Pinpoint the cell where the given text exists, returning its [X, Y] midpoint coordinate. 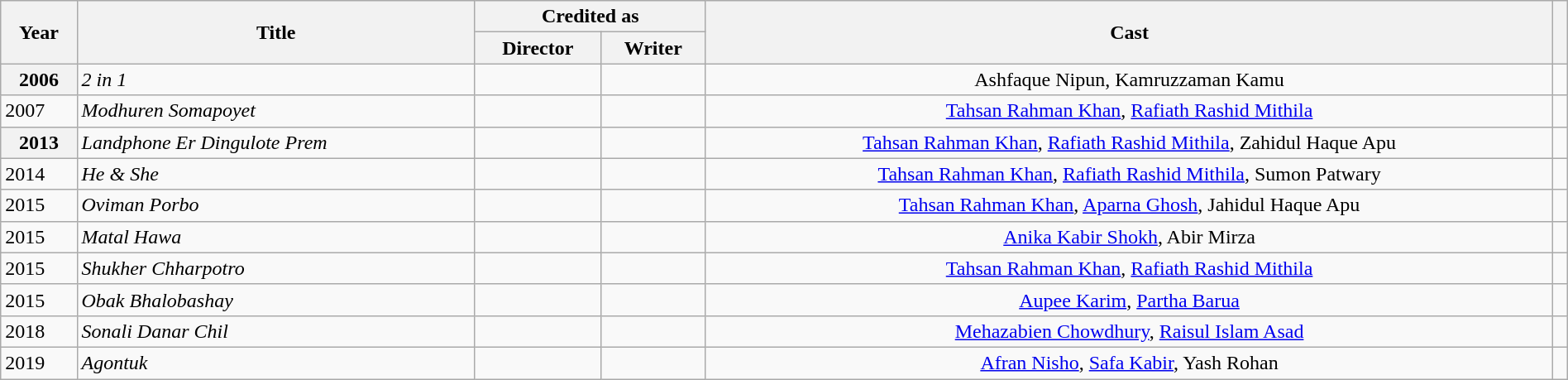
Credited as [590, 17]
Shukher Chharpotro [276, 268]
Afran Nisho, Safa Kabir, Yash Rohan [1130, 363]
Writer [653, 48]
2014 [39, 174]
Mehazabien Chowdhury, Raisul Islam Asad [1130, 331]
Title [276, 32]
Cast [1130, 32]
2018 [39, 331]
2006 [39, 79]
Modhuren Somapoyet [276, 111]
Tahsan Rahman Khan, Rafiath Rashid Mithila, Zahidul Haque Apu [1130, 142]
Tahsan Rahman Khan, Rafiath Rashid Mithila, Sumon Patwary [1130, 174]
Oviman Porbo [276, 205]
2019 [39, 363]
Sonali Danar Chil [276, 331]
2007 [39, 111]
Agontuk [276, 363]
Tahsan Rahman Khan, Aparna Ghosh, Jahidul Haque Apu [1130, 205]
Anika Kabir Shokh, Abir Mirza [1130, 237]
Obak Bhalobashay [276, 300]
Director [538, 48]
Year [39, 32]
Ashfaque Nipun, Kamruzzaman Kamu [1130, 79]
Matal Hawa [276, 237]
Landphone Er Dingulote Prem [276, 142]
2013 [39, 142]
He & She [276, 174]
2 in 1 [276, 79]
Aupee Karim, Partha Barua [1130, 300]
